Return the [x, y] coordinate for the center point of the cell that contains the specified text.  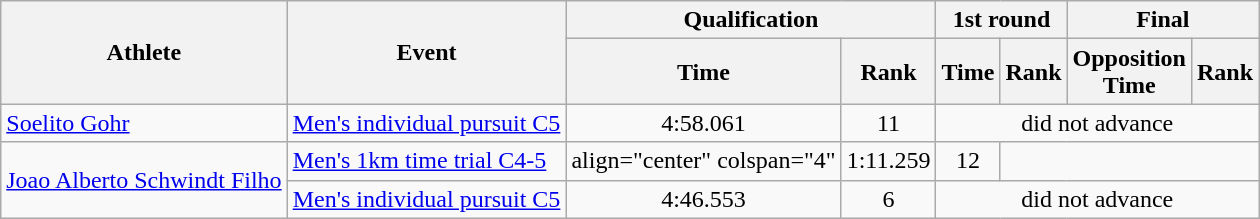
Qualification [751, 20]
Athlete [144, 52]
Soelito Gohr [144, 123]
6 [888, 199]
OppositionTime [1129, 72]
12 [968, 161]
1:11.259 [888, 161]
Final [1163, 20]
1st round [1002, 20]
Men's 1km time trial C4-5 [426, 161]
Joao Alberto Schwindt Filho [144, 180]
align="center" colspan="4" [704, 161]
11 [888, 123]
4:46.553 [704, 199]
4:58.061 [704, 123]
Event [426, 52]
